Return the [X, Y] coordinate for the center point of the cell that contains the specified text.  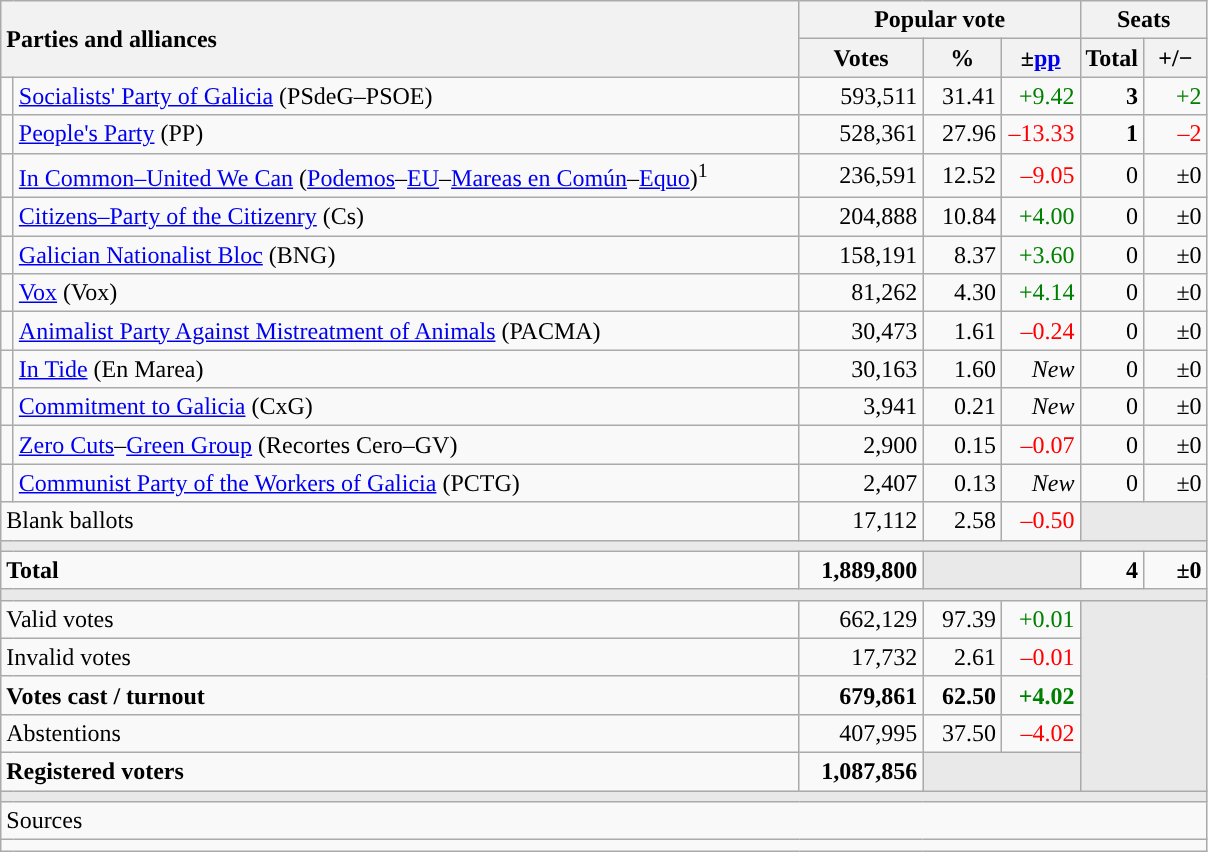
662,129 [861, 619]
Valid votes [400, 619]
2.61 [962, 657]
593,511 [861, 96]
Votes [861, 58]
2,407 [861, 483]
17,732 [861, 657]
1 [1112, 134]
10.84 [962, 217]
407,995 [861, 733]
–0.50 [1040, 521]
528,361 [861, 134]
+9.42 [1040, 96]
4 [1112, 570]
+4.02 [1040, 695]
12.52 [962, 176]
+/− [1176, 58]
–0.24 [1040, 331]
4.30 [962, 293]
2,900 [861, 445]
30,163 [861, 369]
0.13 [962, 483]
Parties and alliances [400, 39]
97.39 [962, 619]
Popular vote [940, 20]
31.41 [962, 96]
0.21 [962, 407]
Zero Cuts–Green Group (Recortes Cero–GV) [406, 445]
–9.05 [1040, 176]
Blank ballots [400, 521]
1,889,800 [861, 570]
81,262 [861, 293]
+4.00 [1040, 217]
±pp [1040, 58]
Communist Party of the Workers of Galicia (PCTG) [406, 483]
Galician Nationalist Bloc (BNG) [406, 255]
In Tide (En Marea) [406, 369]
27.96 [962, 134]
17,112 [861, 521]
Votes cast / turnout [400, 695]
158,191 [861, 255]
62.50 [962, 695]
Citizens–Party of the Citizenry (Cs) [406, 217]
3 [1112, 96]
–4.02 [1040, 733]
Commitment to Galicia (CxG) [406, 407]
Abstentions [400, 733]
204,888 [861, 217]
1,087,856 [861, 772]
30,473 [861, 331]
–2 [1176, 134]
679,861 [861, 695]
Seats [1144, 20]
Invalid votes [400, 657]
+2 [1176, 96]
Sources [604, 821]
People's Party (PP) [406, 134]
+4.14 [1040, 293]
–0.01 [1040, 657]
In Common–United We Can (Podemos–EU–Mareas en Común–Equo)1 [406, 176]
1.60 [962, 369]
–13.33 [1040, 134]
% [962, 58]
8.37 [962, 255]
Vox (Vox) [406, 293]
Animalist Party Against Mistreatment of Animals (PACMA) [406, 331]
Registered voters [400, 772]
+0.01 [1040, 619]
37.50 [962, 733]
2.58 [962, 521]
–0.07 [1040, 445]
1.61 [962, 331]
Socialists' Party of Galicia (PSdeG–PSOE) [406, 96]
+3.60 [1040, 255]
0.15 [962, 445]
3,941 [861, 407]
236,591 [861, 176]
